From the cell containing the given text, extract its center point as [X, Y] coordinate. 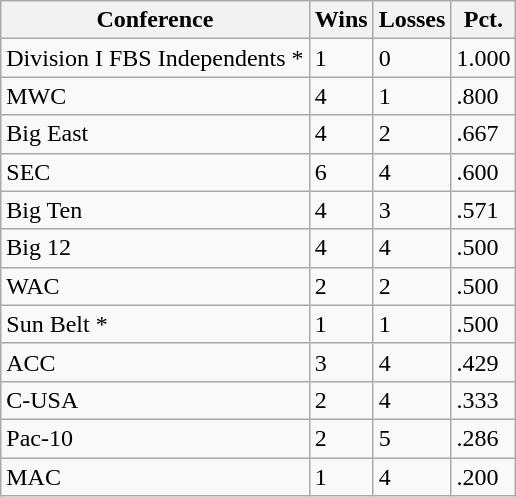
Big 12 [155, 248]
5 [412, 438]
Losses [412, 20]
Conference [155, 20]
.600 [484, 172]
ACC [155, 362]
.667 [484, 134]
Division I FBS Independents * [155, 58]
.333 [484, 400]
Pct. [484, 20]
.571 [484, 210]
Wins [341, 20]
WAC [155, 286]
Big East [155, 134]
Sun Belt * [155, 324]
.286 [484, 438]
6 [341, 172]
SEC [155, 172]
.429 [484, 362]
Pac-10 [155, 438]
C-USA [155, 400]
0 [412, 58]
.200 [484, 477]
MWC [155, 96]
.800 [484, 96]
MAC [155, 477]
Big Ten [155, 210]
1.000 [484, 58]
